Pinpoint the cell where the given text exists, returning its (X, Y) midpoint coordinate. 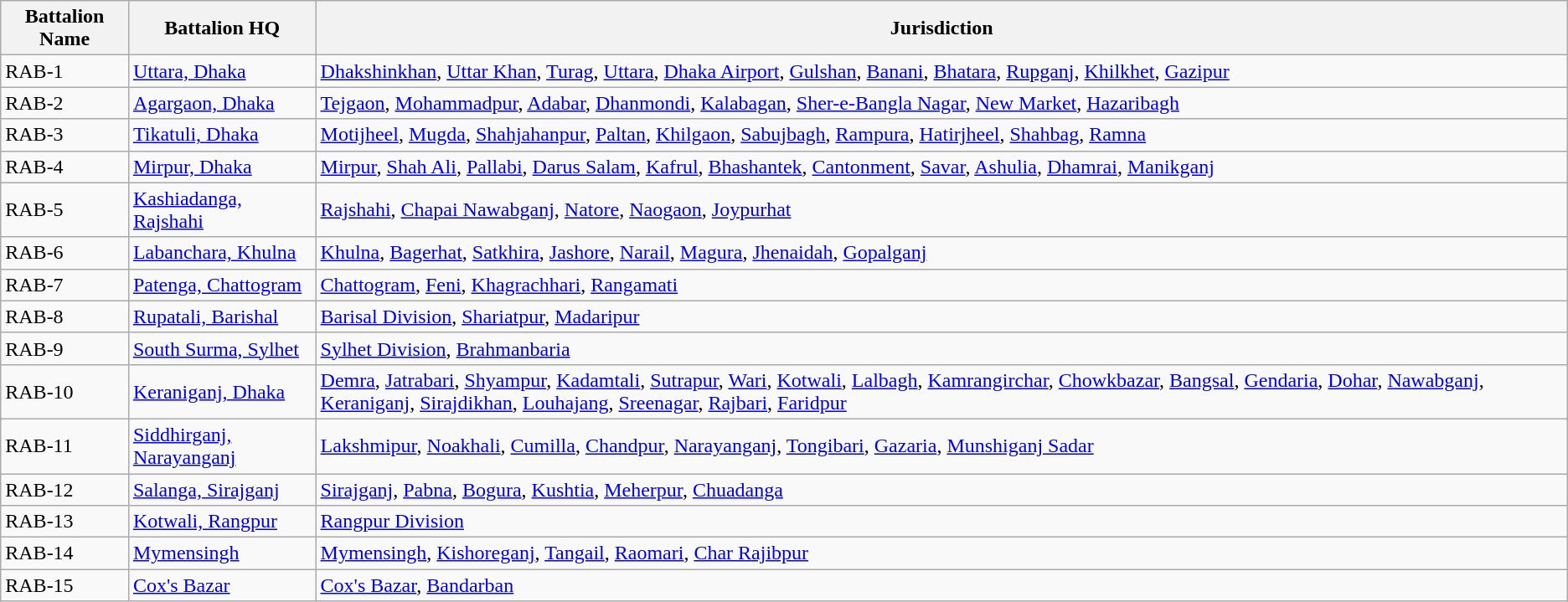
RAB-13 (65, 522)
Salanga, Sirajganj (222, 490)
Kotwali, Rangpur (222, 522)
Mymensingh (222, 553)
RAB-2 (65, 103)
RAB-6 (65, 253)
RAB-10 (65, 392)
Keraniganj, Dhaka (222, 392)
RAB-15 (65, 585)
Uttara, Dhaka (222, 71)
Dhakshinkhan, Uttar Khan, Turag, Uttara, Dhaka Airport, Gulshan, Banani, Bhatara, Rupganj, Khilkhet, Gazipur (941, 71)
Sirajganj, Pabna, Bogura, Kushtia, Meherpur, Chuadanga (941, 490)
Mirpur, Dhaka (222, 167)
Agargaon, Dhaka (222, 103)
Jurisdiction (941, 28)
Chattogram, Feni, Khagrachhari, Rangamati (941, 285)
Barisal Division, Shariatpur, Madaripur (941, 316)
Siddhirganj, Narayanganj (222, 445)
RAB-1 (65, 71)
RAB-3 (65, 135)
Rupatali, Barishal (222, 316)
Battalion HQ (222, 28)
South Surma, Sylhet (222, 348)
RAB-4 (65, 167)
Cox's Bazar, Bandarban (941, 585)
RAB-14 (65, 553)
Mymensingh, Kishoreganj, Tangail, Raomari, Char Rajibpur (941, 553)
Lakshmipur, Noakhali, Cumilla, Chandpur, Narayanganj, Tongibari, Gazaria, Munshiganj Sadar (941, 445)
Khulna, Bagerhat, Satkhira, Jashore, Narail, Magura, Jhenaidah, Gopalganj (941, 253)
Labanchara, Khulna (222, 253)
Patenga, Chattogram (222, 285)
RAB-11 (65, 445)
Tejgaon, Mohammadpur, Adabar, Dhanmondi, Kalabagan, Sher-e-Bangla Nagar, New Market, Hazaribagh (941, 103)
Cox's Bazar (222, 585)
RAB-7 (65, 285)
RAB-5 (65, 209)
Battalion Name (65, 28)
Tikatuli, Dhaka (222, 135)
Mirpur, Shah Ali, Pallabi, Darus Salam, Kafrul, Bhashantek, Cantonment, Savar, Ashulia, Dhamrai, Manikganj (941, 167)
RAB-9 (65, 348)
Rajshahi, Chapai Nawabganj, Natore, Naogaon, Joypurhat (941, 209)
RAB-12 (65, 490)
Kashiadanga, Rajshahi (222, 209)
RAB-8 (65, 316)
Sylhet Division, Brahmanbaria (941, 348)
Rangpur Division (941, 522)
Motijheel, Mugda, Shahjahanpur, Paltan, Khilgaon, Sabujbagh, Rampura, Hatirjheel, Shahbag, Ramna (941, 135)
